Determine the (X, Y) coordinate at the center of the cell enclosing the given text.  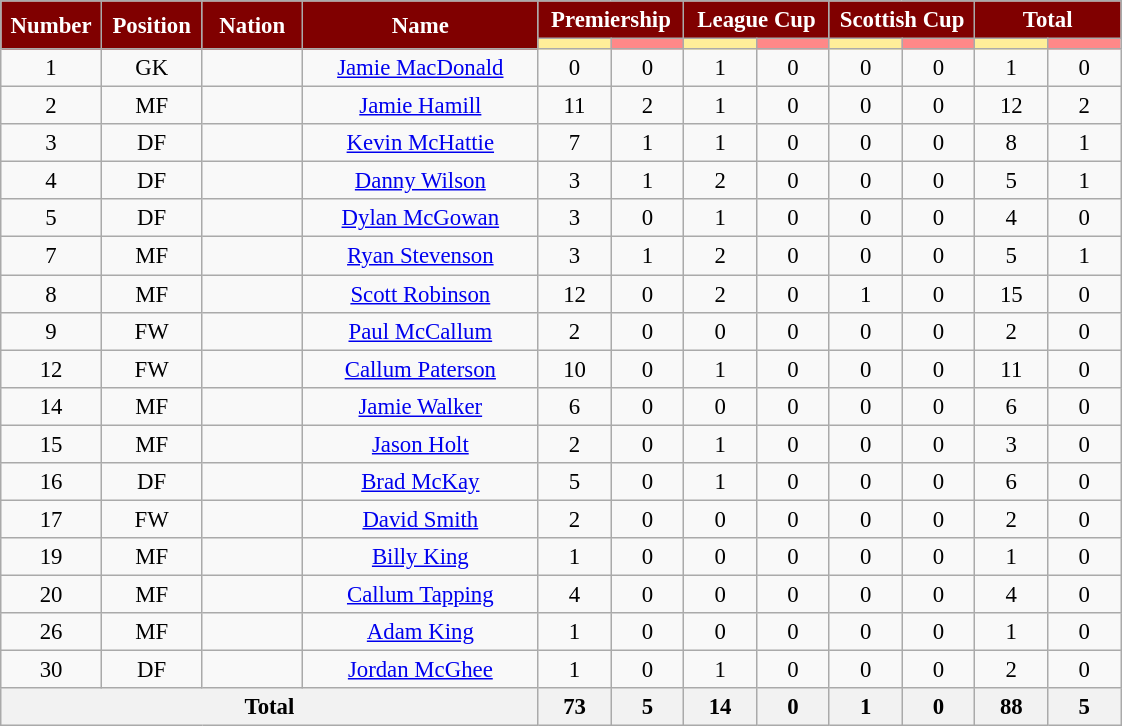
Premiership (611, 20)
Callum Tapping (421, 594)
Kevin McHattie (421, 143)
30 (52, 670)
Number (52, 25)
Billy King (421, 557)
26 (52, 632)
10 (574, 369)
9 (52, 331)
19 (52, 557)
Callum Paterson (421, 369)
20 (52, 594)
88 (1012, 707)
17 (52, 519)
Nation (252, 25)
Scottish Cup (902, 20)
David Smith (421, 519)
Jordan McGhee (421, 670)
73 (574, 707)
GK (152, 68)
Jamie Walker (421, 406)
Jamie MacDonald (421, 68)
Scott Robinson (421, 294)
16 (52, 482)
Jamie Hamill (421, 106)
Dylan McGowan (421, 219)
Jason Holt (421, 444)
Paul McCallum (421, 331)
Danny Wilson (421, 181)
League Cup (757, 20)
Brad McKay (421, 482)
Position (152, 25)
Adam King (421, 632)
Name (421, 25)
Ryan Stevenson (421, 256)
